Determine the [X, Y] coordinate at the center of the cell enclosing the given text.  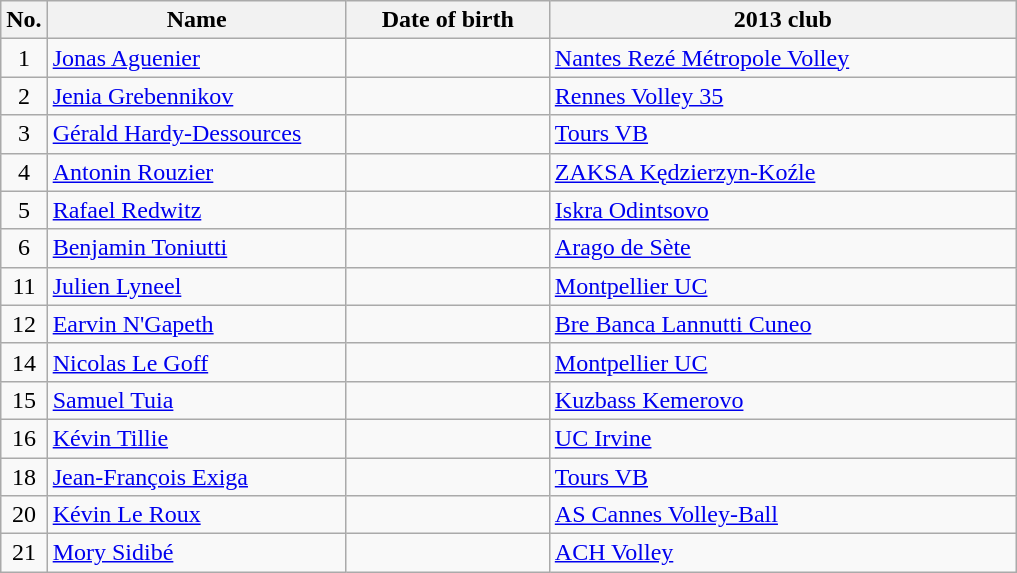
18 [24, 477]
Bre Banca Lannutti Cuneo [782, 324]
Date of birth [448, 20]
4 [24, 172]
Benjamin Toniutti [196, 248]
Kévin Le Roux [196, 515]
15 [24, 400]
ZAKSA Kędzierzyn-Koźle [782, 172]
12 [24, 324]
Jenia Grebennikov [196, 96]
Jonas Aguenier [196, 58]
Samuel Tuia [196, 400]
5 [24, 210]
Jean-François Exiga [196, 477]
Kévin Tillie [196, 438]
6 [24, 248]
1 [24, 58]
20 [24, 515]
11 [24, 286]
2 [24, 96]
14 [24, 362]
Iskra Odintsovo [782, 210]
Earvin N'Gapeth [196, 324]
No. [24, 20]
Rafael Redwitz [196, 210]
Antonin Rouzier [196, 172]
16 [24, 438]
Kuzbass Kemerovo [782, 400]
2013 club [782, 20]
UC Irvine [782, 438]
Nicolas Le Goff [196, 362]
Gérald Hardy-Dessources [196, 134]
Rennes Volley 35 [782, 96]
ACH Volley [782, 553]
Nantes Rezé Métropole Volley [782, 58]
21 [24, 553]
Name [196, 20]
Mory Sidibé [196, 553]
AS Cannes Volley-Ball [782, 515]
Arago de Sète [782, 248]
3 [24, 134]
Julien Lyneel [196, 286]
